Provide the (x, y) coordinate of the cell's center where the given text is located.  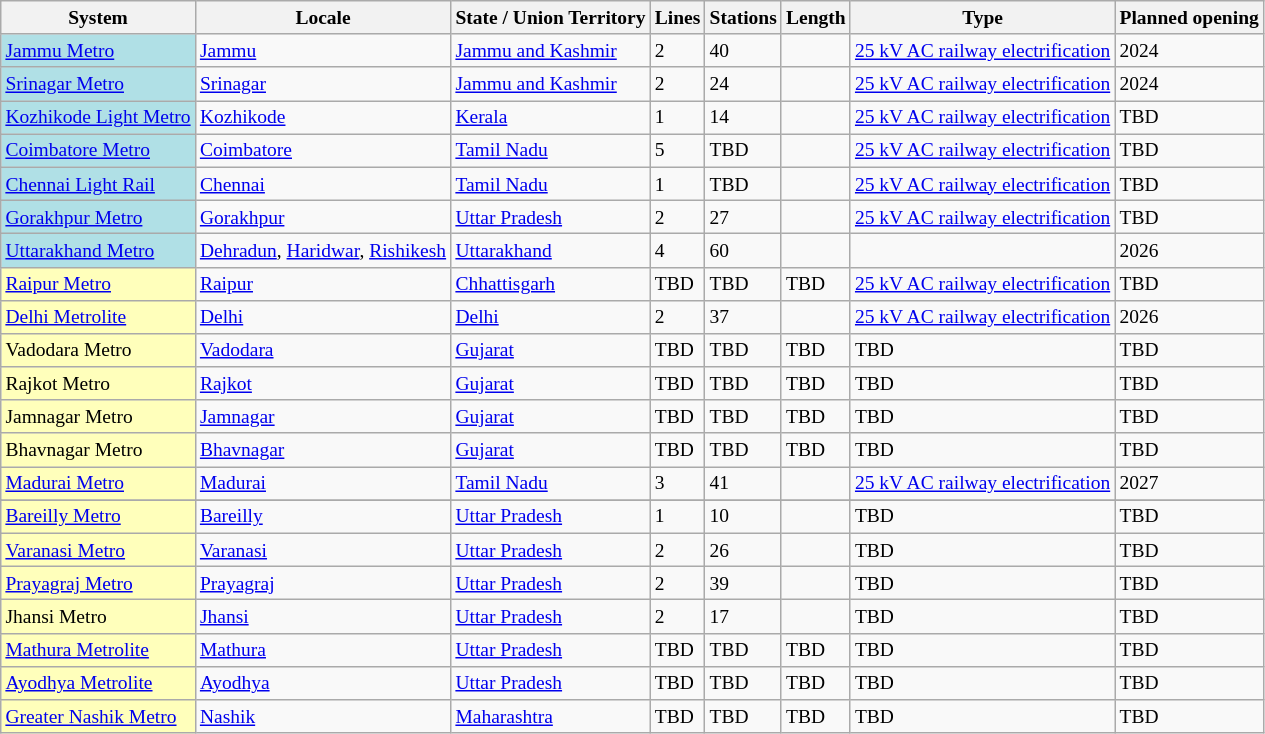
Uttarakhand (550, 250)
Varanasi Metro (98, 550)
Raipur Metro (98, 284)
Srinagar Metro (98, 84)
Jamnagar (322, 416)
10 (743, 516)
Type (982, 18)
Greater Nashik Metro (98, 716)
Chennai (322, 184)
Stations (743, 18)
Varanasi (322, 550)
Coimbatore (322, 150)
Kozhikode Light Metro (98, 118)
Chhattisgarh (550, 284)
Bhavnagar (322, 450)
Delhi Metrolite (98, 316)
Jhansi (322, 616)
5 (678, 150)
Raipur (322, 284)
40 (743, 50)
Srinagar (322, 84)
3 (678, 484)
Locale (322, 18)
Vadodara (322, 350)
39 (743, 584)
Kerala (550, 118)
14 (743, 118)
Lines (678, 18)
Coimbatore Metro (98, 150)
27 (743, 216)
Madurai (322, 484)
Dehradun, Haridwar, Rishikesh (322, 250)
Rajkot Metro (98, 384)
Ayodhya Metrolite (98, 682)
Gorakhpur Metro (98, 216)
26 (743, 550)
2027 (1190, 484)
Mathura Metrolite (98, 650)
Bareilly Metro (98, 516)
Jhansi Metro (98, 616)
37 (743, 316)
Maharashtra (550, 716)
Jammu Metro (98, 50)
24 (743, 84)
Ayodhya (322, 682)
Bareilly (322, 516)
Prayagraj Metro (98, 584)
Planned opening (1190, 18)
Uttarakhand Metro (98, 250)
Chennai Light Rail (98, 184)
Rajkot (322, 384)
4 (678, 250)
Madurai Metro (98, 484)
Nashik (322, 716)
Length (816, 18)
System (98, 18)
60 (743, 250)
State / Union Territory (550, 18)
41 (743, 484)
Prayagraj (322, 584)
Kozhikode (322, 118)
Bhavnagar Metro (98, 450)
Jammu (322, 50)
Jamnagar Metro (98, 416)
Mathura (322, 650)
Vadodara Metro (98, 350)
Gorakhpur (322, 216)
17 (743, 616)
